Return the (X, Y) coordinate for the center point of the cell that contains the specified text.  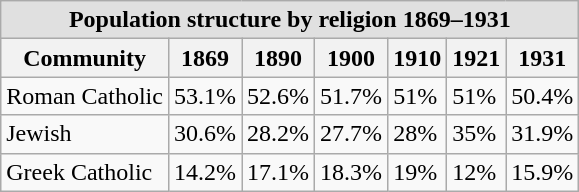
51.7% (352, 96)
14.2% (204, 172)
Roman Catholic (85, 96)
53.1% (204, 96)
30.6% (204, 134)
15.9% (542, 172)
1910 (418, 58)
Population structure by religion 1869–1931 (290, 20)
27.7% (352, 134)
17.1% (278, 172)
1869 (204, 58)
50.4% (542, 96)
Greek Catholic (85, 172)
1890 (278, 58)
31.9% (542, 134)
28.2% (278, 134)
35% (476, 134)
1931 (542, 58)
Community (85, 58)
19% (418, 172)
1921 (476, 58)
28% (418, 134)
1900 (352, 58)
18.3% (352, 172)
Jewish (85, 134)
12% (476, 172)
52.6% (278, 96)
